For the text-containing cell, return its midpoint in [X, Y] coordinate format. 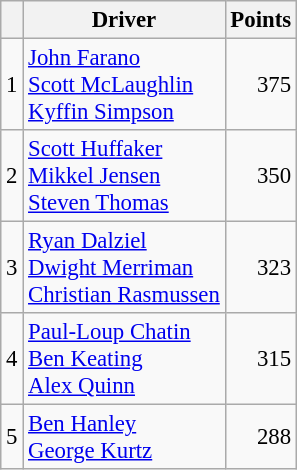
288 [260, 438]
2 [12, 176]
5 [12, 438]
323 [260, 268]
315 [260, 359]
John Farano Scott McLaughlin Kyffin Simpson [124, 85]
Driver [124, 20]
Points [260, 20]
1 [12, 85]
3 [12, 268]
350 [260, 176]
Ben Hanley George Kurtz [124, 438]
Paul-Loup Chatin Ben Keating Alex Quinn [124, 359]
375 [260, 85]
4 [12, 359]
Scott Huffaker Mikkel Jensen Steven Thomas [124, 176]
Ryan Dalziel Dwight Merriman Christian Rasmussen [124, 268]
